Search for the cell housing the specified text and yield its [X, Y] center coordinate. 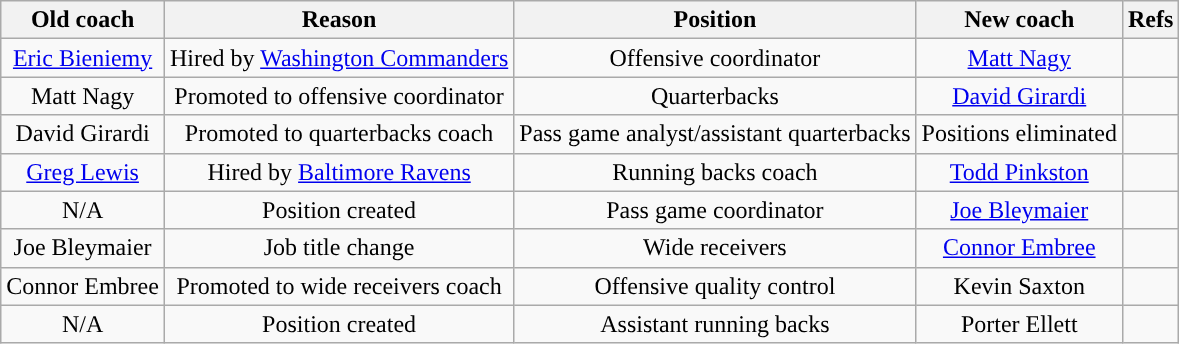
Promoted to wide receivers coach [338, 286]
Promoted to offensive coordinator [338, 96]
Positions eliminated [1019, 134]
Pass game analyst/assistant quarterbacks [715, 134]
Reason [338, 20]
Todd Pinkston [1019, 172]
Offensive coordinator [715, 58]
Position [715, 20]
Running backs coach [715, 172]
Eric Bieniemy [83, 58]
Old coach [83, 20]
Kevin Saxton [1019, 286]
Pass game coordinator [715, 210]
Greg Lewis [83, 172]
Job title change [338, 248]
Promoted to quarterbacks coach [338, 134]
Wide receivers [715, 248]
Offensive quality control [715, 286]
Hired by Washington Commanders [338, 58]
New coach [1019, 20]
Quarterbacks [715, 96]
Refs [1150, 20]
Hired by Baltimore Ravens [338, 172]
Assistant running backs [715, 324]
Porter Ellett [1019, 324]
